Provide the [x, y] coordinate of the cell's center where the given text is located.  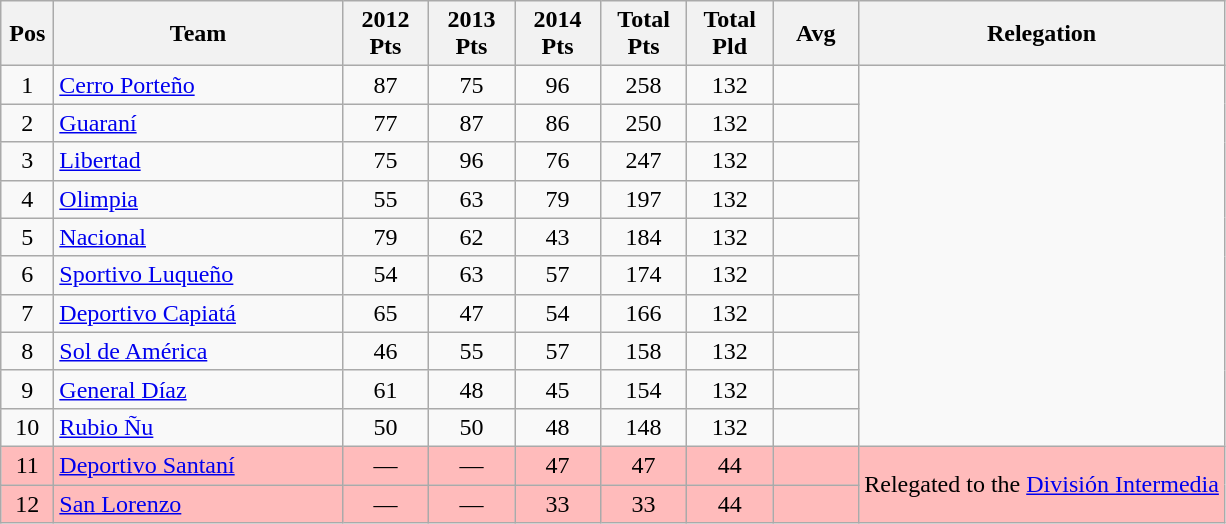
43 [557, 237]
3 [28, 161]
5 [28, 237]
Avg [816, 34]
Cerro Porteño [198, 85]
TotalPld [730, 34]
Relegated to the División Intermedia [1042, 484]
46 [385, 351]
174 [644, 275]
Guaraní [198, 123]
TotalPts [644, 34]
158 [644, 351]
247 [644, 161]
166 [644, 313]
4 [28, 199]
Sol de América [198, 351]
45 [557, 389]
6 [28, 275]
8 [28, 351]
Sportivo Luqueño [198, 275]
148 [644, 427]
250 [644, 123]
11 [28, 465]
San Lorenzo [198, 503]
77 [385, 123]
Nacional [198, 237]
1 [28, 85]
61 [385, 389]
Deportivo Capiatá [198, 313]
Rubio Ñu [198, 427]
9 [28, 389]
General Díaz [198, 389]
2012Pts [385, 34]
2013Pts [471, 34]
65 [385, 313]
Libertad [198, 161]
62 [471, 237]
184 [644, 237]
Relegation [1042, 34]
197 [644, 199]
Deportivo Santaní [198, 465]
154 [644, 389]
7 [28, 313]
12 [28, 503]
76 [557, 161]
258 [644, 85]
Pos [28, 34]
2014Pts [557, 34]
10 [28, 427]
86 [557, 123]
Olimpia [198, 199]
Team [198, 34]
2 [28, 123]
